Identify which cell holds the provided text, then report its (X, Y) central coordinate. 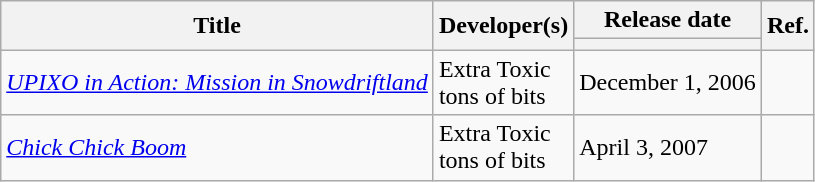
Title (218, 26)
Ref. (788, 26)
April 3, 2007 (668, 148)
December 1, 2006 (668, 82)
Release date (668, 20)
UPIXO in Action: Mission in Snowdriftland (218, 82)
Developer(s) (503, 26)
Chick Chick Boom (218, 148)
